Find where the given text appears and provide that cell's center as (x, y) coordinate. 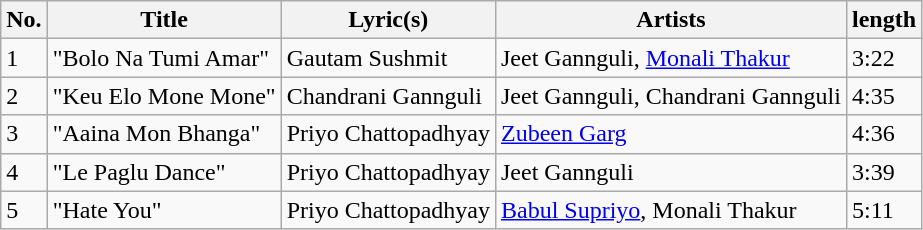
"Bolo Na Tumi Amar" (164, 58)
No. (24, 20)
4:35 (884, 96)
4:36 (884, 134)
4 (24, 172)
2 (24, 96)
Chandrani Gannguli (388, 96)
3 (24, 134)
Jeet Gannguli (670, 172)
3:39 (884, 172)
5 (24, 210)
"Aaina Mon Bhanga" (164, 134)
Gautam Sushmit (388, 58)
"Keu Elo Mone Mone" (164, 96)
length (884, 20)
Babul Supriyo, Monali Thakur (670, 210)
Jeet Gannguli, Chandrani Gannguli (670, 96)
1 (24, 58)
Lyric(s) (388, 20)
Jeet Gannguli, Monali Thakur (670, 58)
Title (164, 20)
"Le Paglu Dance" (164, 172)
Artists (670, 20)
3:22 (884, 58)
Zubeen Garg (670, 134)
5:11 (884, 210)
"Hate You" (164, 210)
